Locate the cell with the specified text and output its (x, y) center coordinate. 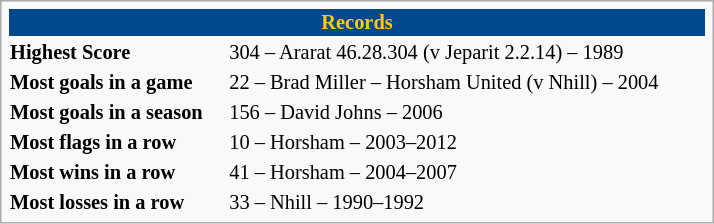
Most flags in a row (117, 142)
33 – Nhill – 1990–1992 (467, 202)
22 – Brad Miller – Horsham United (v Nhill) – 2004 (467, 82)
156 – David Johns – 2006 (467, 112)
Most losses in a row (117, 202)
304 – Ararat 46.28.304 (v Jeparit 2.2.14) – 1989 (467, 52)
Most goals in a game (117, 82)
Most wins in a row (117, 172)
Most goals in a season (117, 112)
Highest Score (117, 52)
41 – Horsham – 2004–2007 (467, 172)
Records (358, 22)
10 – Horsham – 2003–2012 (467, 142)
